Scan for the cell matching the given text and deliver its [x, y] coordinate at center. 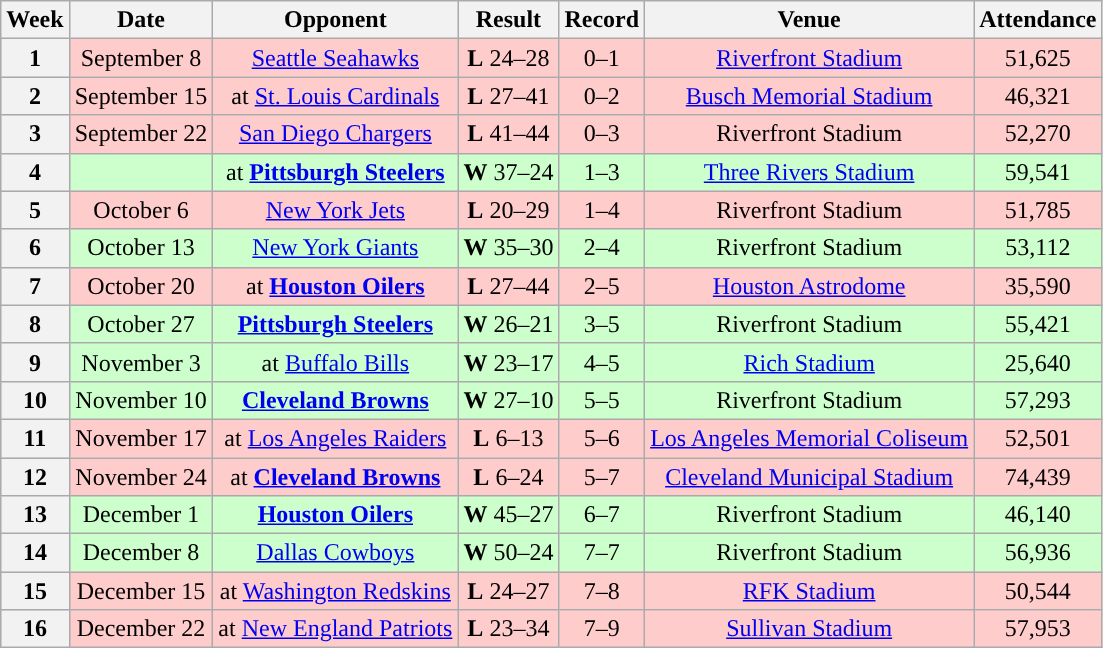
10 [35, 400]
Pittsburgh Steelers [336, 324]
52,270 [1038, 134]
Opponent [336, 20]
3 [35, 134]
L 27–44 [508, 286]
L 23–34 [508, 629]
RFK Stadium [810, 591]
2–4 [602, 248]
74,439 [1038, 477]
Date [141, 20]
51,625 [1038, 58]
New York Jets [336, 210]
1–3 [602, 172]
November 17 [141, 438]
52,501 [1038, 438]
0–1 [602, 58]
L 20–29 [508, 210]
Venue [810, 20]
September 8 [141, 58]
7–9 [602, 629]
3–5 [602, 324]
at Pittsburgh Steelers [336, 172]
50,544 [1038, 591]
November 3 [141, 362]
W 50–24 [508, 553]
at New England Patriots [336, 629]
October 20 [141, 286]
Dallas Cowboys [336, 553]
Record [602, 20]
L 24–27 [508, 591]
W 26–21 [508, 324]
December 1 [141, 515]
Seattle Seahawks [336, 58]
Week [35, 20]
at Los Angeles Raiders [336, 438]
5 [35, 210]
5–5 [602, 400]
1 [35, 58]
at Houston Oilers [336, 286]
L 24–28 [508, 58]
September 15 [141, 96]
San Diego Chargers [336, 134]
57,293 [1038, 400]
Los Angeles Memorial Coliseum [810, 438]
5–7 [602, 477]
L 6–24 [508, 477]
W 37–24 [508, 172]
2–5 [602, 286]
Rich Stadium [810, 362]
Houston Oilers [336, 515]
L 6–13 [508, 438]
November 24 [141, 477]
35,590 [1038, 286]
16 [35, 629]
53,112 [1038, 248]
25,640 [1038, 362]
L 27–41 [508, 96]
9 [35, 362]
4 [35, 172]
6–7 [602, 515]
57,953 [1038, 629]
15 [35, 591]
Cleveland Browns [336, 400]
2 [35, 96]
W 27–10 [508, 400]
Busch Memorial Stadium [810, 96]
6 [35, 248]
14 [35, 553]
46,321 [1038, 96]
55,421 [1038, 324]
October 27 [141, 324]
at St. Louis Cardinals [336, 96]
46,140 [1038, 515]
1–4 [602, 210]
W 23–17 [508, 362]
Attendance [1038, 20]
New York Giants [336, 248]
October 6 [141, 210]
Cleveland Municipal Stadium [810, 477]
8 [35, 324]
Three Rivers Stadium [810, 172]
December 8 [141, 553]
October 13 [141, 248]
4–5 [602, 362]
0–2 [602, 96]
at Cleveland Browns [336, 477]
L 41–44 [508, 134]
Houston Astrodome [810, 286]
5–6 [602, 438]
December 15 [141, 591]
13 [35, 515]
56,936 [1038, 553]
7–7 [602, 553]
at Buffalo Bills [336, 362]
at Washington Redskins [336, 591]
Result [508, 20]
W 35–30 [508, 248]
W 45–27 [508, 515]
0–3 [602, 134]
59,541 [1038, 172]
7–8 [602, 591]
11 [35, 438]
December 22 [141, 629]
Sullivan Stadium [810, 629]
51,785 [1038, 210]
7 [35, 286]
November 10 [141, 400]
September 22 [141, 134]
12 [35, 477]
